Detect which cell encompasses the target text, then output its (X, Y) center coordinate. 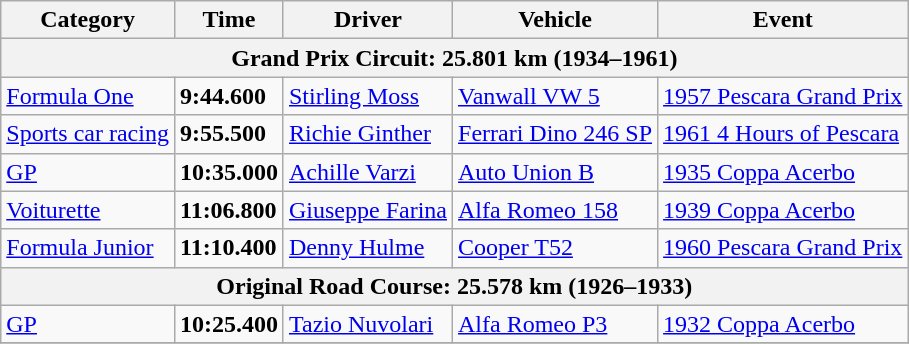
Denny Hulme (368, 248)
Richie Ginther (368, 134)
1939 Coppa Acerbo (783, 210)
Vanwall VW 5 (556, 96)
1957 Pescara Grand Prix (783, 96)
Formula One (88, 96)
1932 Coppa Acerbo (783, 324)
11:10.400 (228, 248)
Time (228, 20)
Auto Union B (556, 172)
Achille Varzi (368, 172)
Voiturette (88, 210)
1960 Pescara Grand Prix (783, 248)
1935 Coppa Acerbo (783, 172)
10:35.000 (228, 172)
1961 4 Hours of Pescara (783, 134)
Original Road Course: 25.578 km (1926–1933) (454, 286)
Tazio Nuvolari (368, 324)
11:06.800 (228, 210)
Stirling Moss (368, 96)
Vehicle (556, 20)
Category (88, 20)
Formula Junior (88, 248)
Ferrari Dino 246 SP (556, 134)
Event (783, 20)
Driver (368, 20)
10:25.400 (228, 324)
Giuseppe Farina (368, 210)
Grand Prix Circuit: 25.801 km (1934–1961) (454, 58)
9:44.600 (228, 96)
Cooper T52 (556, 248)
Sports car racing (88, 134)
Alfa Romeo 158 (556, 210)
9:55.500 (228, 134)
Alfa Romeo P3 (556, 324)
